Identify which cell holds the provided text, then report its (X, Y) central coordinate. 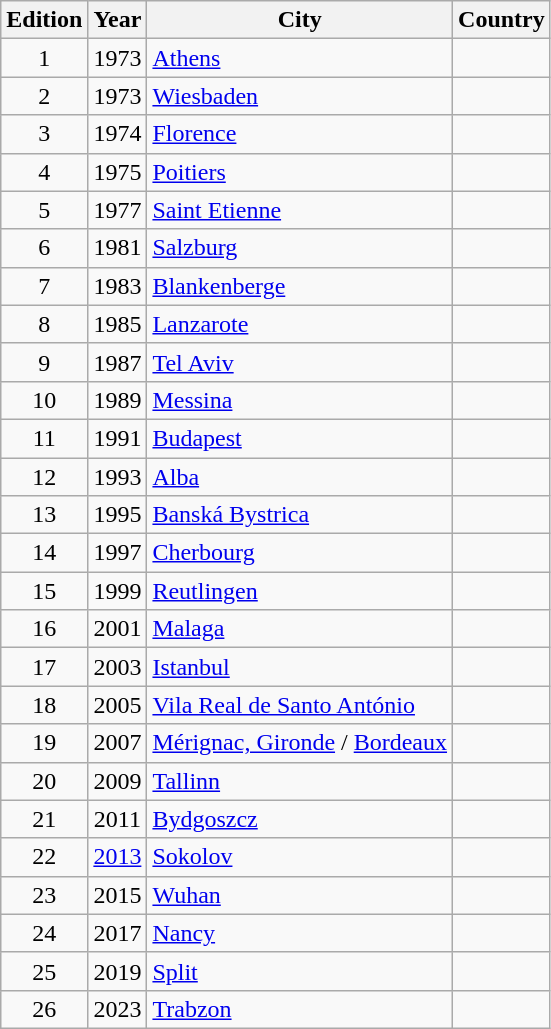
2 (44, 96)
Lanzarote (300, 324)
1991 (118, 438)
Messina (300, 400)
13 (44, 515)
1 (44, 58)
24 (44, 933)
2007 (118, 743)
1977 (118, 210)
Malaga (300, 629)
Alba (300, 477)
Edition (44, 20)
2009 (118, 781)
Banská Bystrica (300, 515)
Split (300, 971)
1997 (118, 553)
4 (44, 172)
18 (44, 705)
Florence (300, 134)
1985 (118, 324)
21 (44, 819)
2011 (118, 819)
Vila Real de Santo António (300, 705)
17 (44, 667)
8 (44, 324)
Trabzon (300, 1009)
5 (44, 210)
2013 (118, 857)
15 (44, 591)
20 (44, 781)
2017 (118, 933)
Tel Aviv (300, 362)
Salzburg (300, 248)
Tallinn (300, 781)
10 (44, 400)
2015 (118, 895)
1983 (118, 286)
1989 (118, 400)
2003 (118, 667)
Wiesbaden (300, 96)
1987 (118, 362)
1974 (118, 134)
1981 (118, 248)
1995 (118, 515)
1975 (118, 172)
16 (44, 629)
22 (44, 857)
3 (44, 134)
Athens (300, 58)
7 (44, 286)
19 (44, 743)
Blankenberge (300, 286)
14 (44, 553)
Nancy (300, 933)
26 (44, 1009)
6 (44, 248)
23 (44, 895)
9 (44, 362)
2019 (118, 971)
2023 (118, 1009)
Mérignac, Gironde / Bordeaux (300, 743)
Reutlingen (300, 591)
Country (502, 20)
1993 (118, 477)
11 (44, 438)
12 (44, 477)
Year (118, 20)
Budapest (300, 438)
2001 (118, 629)
2005 (118, 705)
Poitiers (300, 172)
City (300, 20)
Saint Etienne (300, 210)
Sokolov (300, 857)
Istanbul (300, 667)
Cherbourg (300, 553)
Bydgoszcz (300, 819)
Wuhan (300, 895)
1999 (118, 591)
25 (44, 971)
